Identify which cell holds the provided text, then report its [X, Y] central coordinate. 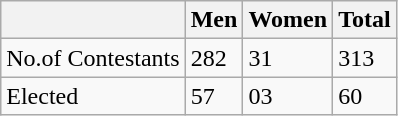
Men [214, 20]
282 [214, 58]
No.of Contestants [93, 58]
313 [365, 58]
31 [288, 58]
60 [365, 96]
03 [288, 96]
57 [214, 96]
Women [288, 20]
Elected [93, 96]
Total [365, 20]
